Extract the [x, y] coordinate from the center of the cell holding the provided text.  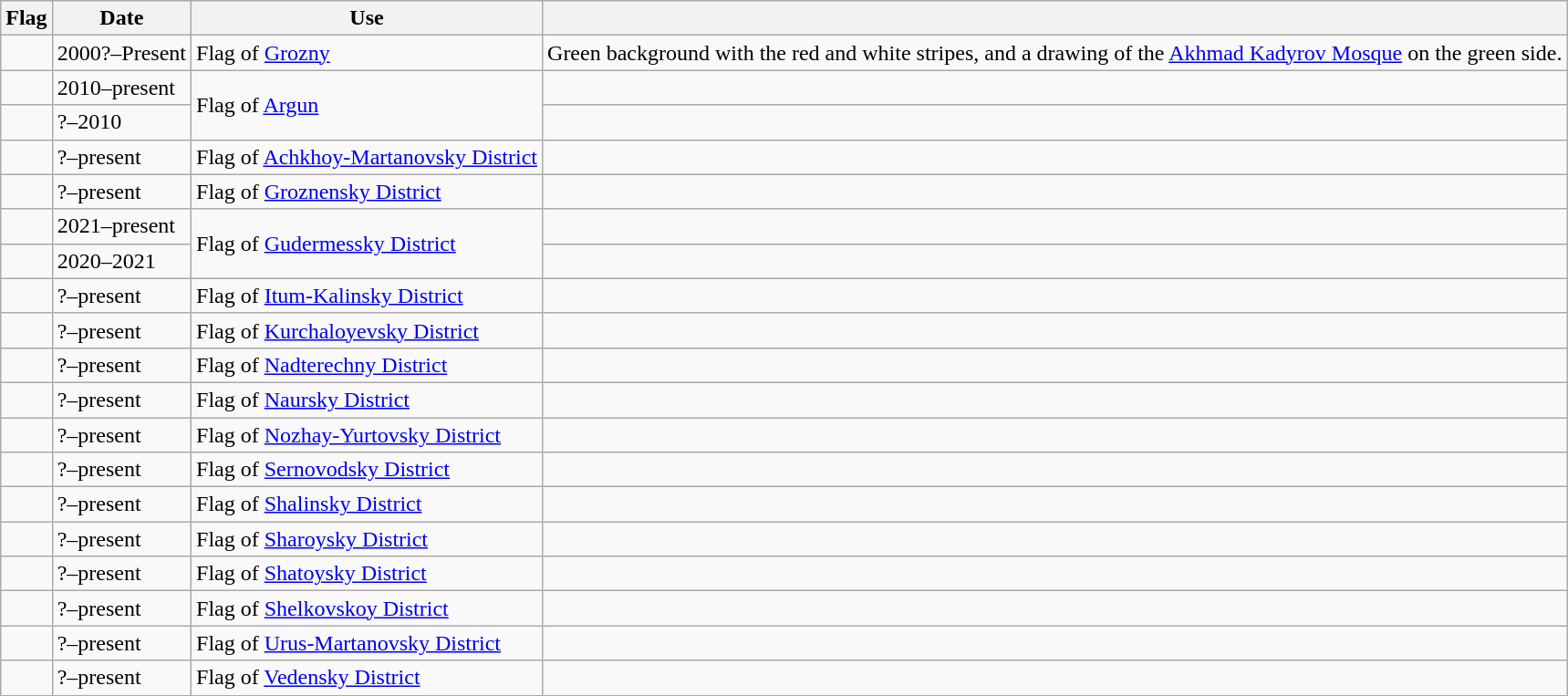
Flag of Grozny [367, 53]
Flag of Vedensky District [367, 678]
Flag of Nadterechny District [367, 365]
2000?–Present [121, 53]
Flag of Shalinsky District [367, 504]
Flag of Itum-Kalinsky District [367, 296]
Flag of Sernovodsky District [367, 470]
?–2010 [121, 122]
Flag of Gudermessky District [367, 244]
Flag of Shelkovskoy District [367, 608]
Green background with the red and white stripes, and a drawing of the Akhmad Kadyrov Mosque on the green side. [1054, 53]
Flag of Achkhoy-Martanovsky District [367, 157]
2021–present [121, 226]
2020–2021 [121, 261]
Flag of Shatoysky District [367, 574]
Flag [26, 18]
Flag of Nozhay-Yurtovsky District [367, 435]
Date [121, 18]
Flag of Urus-Martanovsky District [367, 643]
Use [367, 18]
Flag of Groznensky District [367, 192]
2010–present [121, 88]
Flag of Sharoysky District [367, 539]
Flag of Naursky District [367, 400]
Flag of Argun [367, 105]
Flag of Kurchaloyevsky District [367, 330]
